Search for the cell housing the specified text and yield its (X, Y) center coordinate. 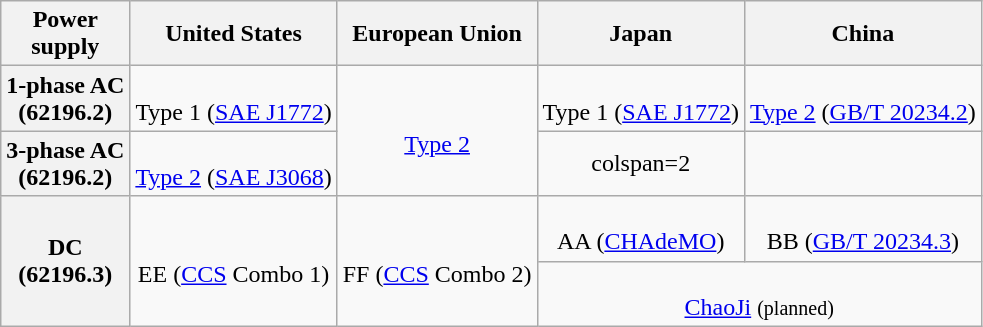
colspan=2 (640, 164)
BB (GB/T 20234.3) (862, 228)
Japan (640, 34)
Power supply (66, 34)
DC(62196.3) (66, 261)
3-phase AC(62196.2) (66, 164)
Type 2 (SAE J3068) (234, 164)
1-phase AC(62196.2) (66, 98)
European Union (437, 34)
United States (234, 34)
AA (CHAdeMO) (640, 228)
EE (CCS Combo 1) (234, 261)
Type 2 (437, 131)
FF (CCS Combo 2) (437, 261)
Type 2 (GB/T 20234.2) (862, 98)
ChaoJi (planned) (759, 294)
China (862, 34)
